For the text-containing cell, return its midpoint in [X, Y] coordinate format. 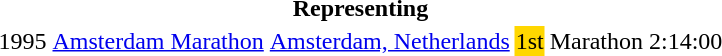
1st [530, 41]
Amsterdam, Netherlands [390, 41]
Amsterdam Marathon [158, 41]
Marathon [596, 41]
